Return the (X, Y) coordinate for the center point of the cell that contains the specified text.  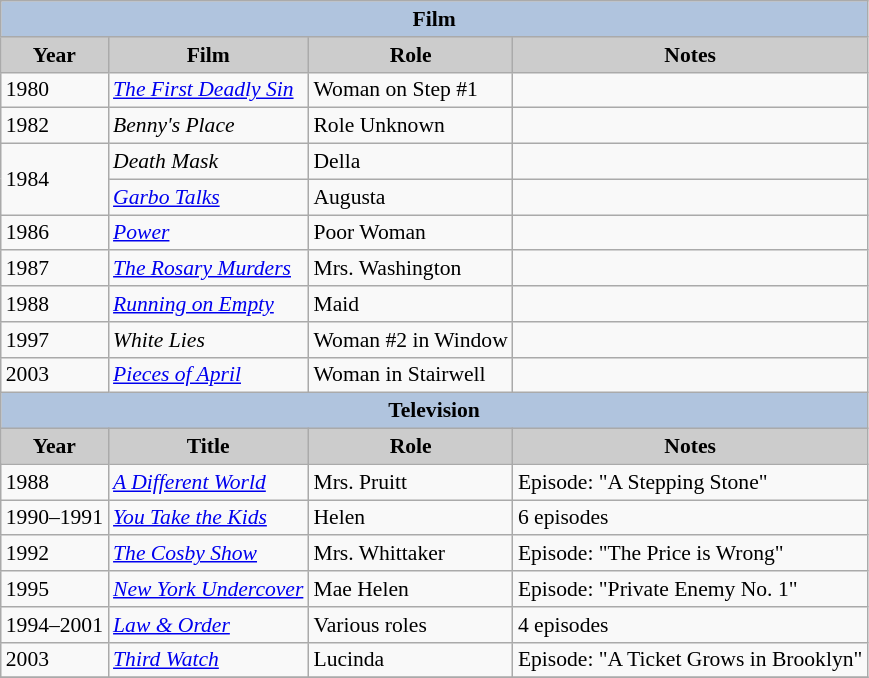
Running on Empty (208, 304)
Della (410, 162)
Garbo Talks (208, 197)
1980 (54, 90)
1986 (54, 233)
Episode: "The Price is Wrong" (690, 554)
Woman #2 in Window (410, 340)
The First Deadly Sin (208, 90)
White Lies (208, 340)
1982 (54, 126)
Augusta (410, 197)
Poor Woman (410, 233)
1992 (54, 554)
Mae Helen (410, 589)
Woman on Step #1 (410, 90)
Title (208, 447)
Power (208, 233)
Pieces of April (208, 375)
1987 (54, 269)
The Cosby Show (208, 554)
Woman in Stairwell (410, 375)
1997 (54, 340)
Lucinda (410, 660)
4 episodes (690, 625)
Mrs. Pruitt (410, 482)
Benny's Place (208, 126)
Various roles (410, 625)
Maid (410, 304)
Law & Order (208, 625)
Episode: "A Stepping Stone" (690, 482)
1995 (54, 589)
Helen (410, 518)
1990–1991 (54, 518)
Mrs. Whittaker (410, 554)
New York Undercover (208, 589)
The Rosary Murders (208, 269)
1994–2001 (54, 625)
Role Unknown (410, 126)
A Different World (208, 482)
Episode: "Private Enemy No. 1" (690, 589)
You Take the Kids (208, 518)
Death Mask (208, 162)
Third Watch (208, 660)
Mrs. Washington (410, 269)
1984 (54, 180)
Television (434, 411)
Episode: "A Ticket Grows in Brooklyn" (690, 660)
6 episodes (690, 518)
